Capture the cell that displays the provided text and extract its [x, y] central coordinate. 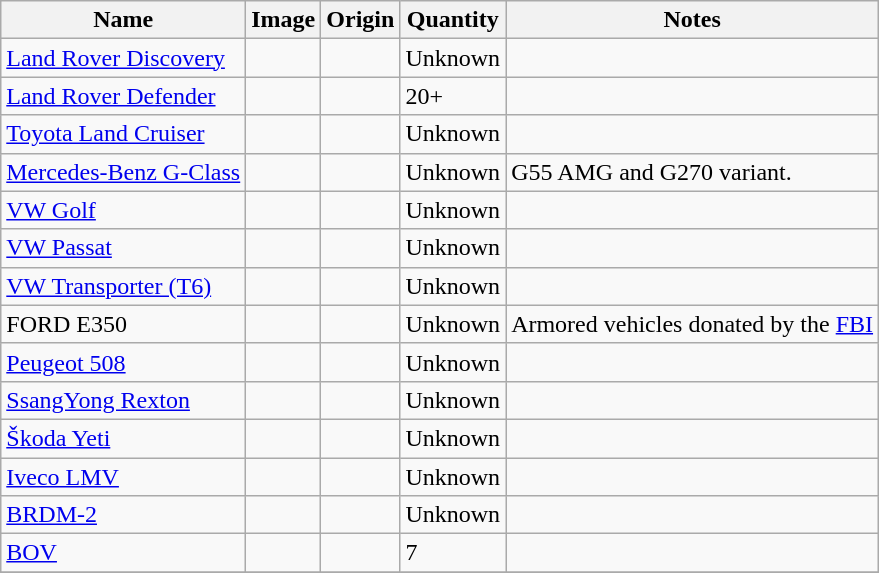
Mercedes-Benz G-Class [124, 172]
FORD E350 [124, 324]
BOV [124, 553]
Toyota Land Cruiser [124, 134]
VW Golf [124, 210]
VW Passat [124, 248]
Name [124, 20]
Origin [360, 20]
VW Transporter (T6) [124, 286]
Škoda Yeti [124, 438]
Notes [692, 20]
SsangYong Rexton [124, 400]
BRDM-2 [124, 515]
Armored vehicles donated by the FBI [692, 324]
Peugeot 508 [124, 362]
Image [284, 20]
Iveco LMV [124, 477]
G55 AMG and G270 variant. [692, 172]
Land Rover Defender [124, 96]
7 [453, 553]
Land Rover Discovery [124, 58]
Quantity [453, 20]
20+ [453, 96]
